Search for the cell housing the specified text and yield its (X, Y) center coordinate. 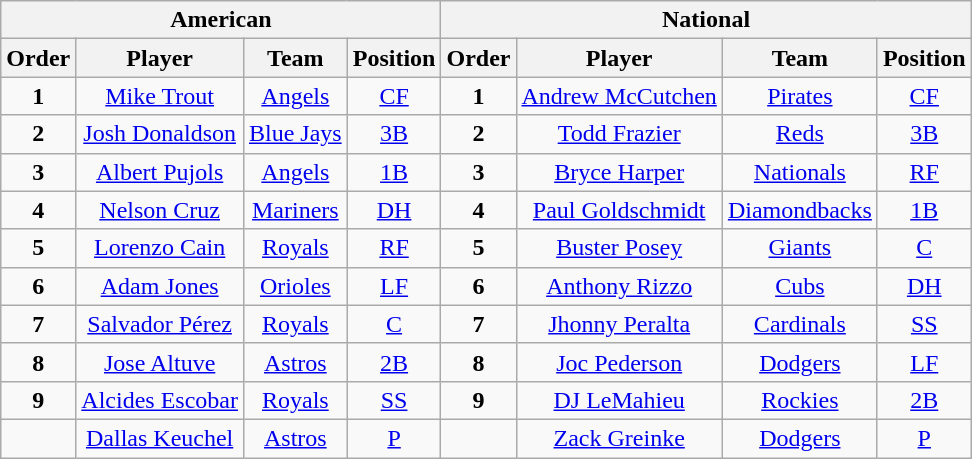
Mike Trout (160, 96)
Cubs (800, 286)
Nelson Cruz (160, 210)
Rockies (800, 400)
Giants (800, 248)
Todd Frazier (619, 134)
Cardinals (800, 324)
Adam Jones (160, 286)
DJ LeMahieu (619, 400)
Jose Altuve (160, 362)
Mariners (295, 210)
Lorenzo Cain (160, 248)
Nationals (800, 172)
Salvador Pérez (160, 324)
American (221, 20)
Blue Jays (295, 134)
Zack Greinke (619, 438)
Alcides Escobar (160, 400)
Albert Pujols (160, 172)
Andrew McCutchen (619, 96)
Jhonny Peralta (619, 324)
Orioles (295, 286)
Buster Posey (619, 248)
Bryce Harper (619, 172)
Pirates (800, 96)
Paul Goldschmidt (619, 210)
Diamondbacks (800, 210)
National (706, 20)
Anthony Rizzo (619, 286)
Josh Donaldson (160, 134)
Dallas Keuchel (160, 438)
Joc Pederson (619, 362)
Reds (800, 134)
